Return the (X, Y) coordinate for the center point of the cell that contains the specified text.  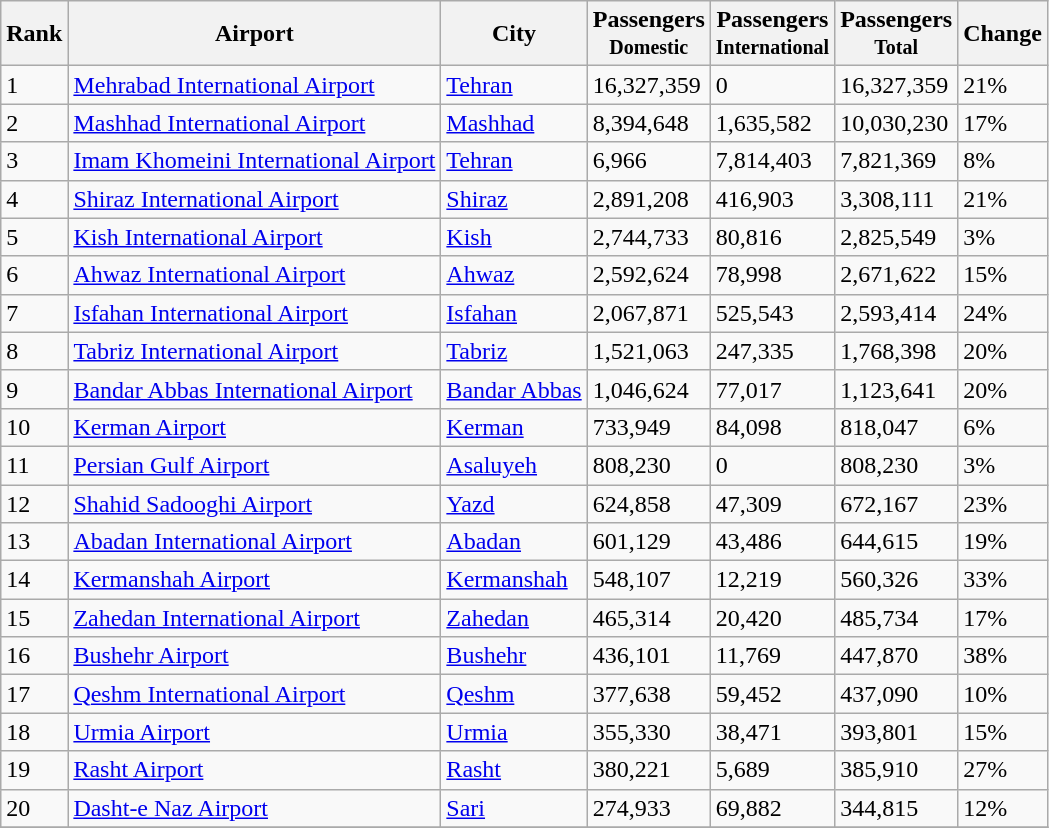
Yazd (514, 503)
20,420 (772, 618)
Abadan (514, 542)
20 (34, 808)
7 (34, 313)
7,821,369 (896, 161)
Kish International Airport (254, 237)
377,638 (648, 694)
601,129 (648, 542)
Bandar Abbas (514, 389)
560,326 (896, 580)
Shiraz (514, 199)
19% (1003, 542)
33% (1003, 580)
1,123,641 (896, 389)
818,047 (896, 427)
Rasht (514, 770)
Asaluyeh (514, 465)
2,067,871 (648, 313)
3,308,111 (896, 199)
437,090 (896, 694)
Change (1003, 34)
77,017 (772, 389)
355,330 (648, 732)
10 (34, 427)
Abadan International Airport (254, 542)
Shiraz International Airport (254, 199)
1,768,398 (896, 351)
6,966 (648, 161)
Mashhad (514, 123)
Ahwaz (514, 275)
2,825,549 (896, 237)
27% (1003, 770)
465,314 (648, 618)
1,635,582 (772, 123)
1 (34, 85)
43,486 (772, 542)
Sari (514, 808)
12% (1003, 808)
4 (34, 199)
City (514, 34)
Kerman (514, 427)
17 (34, 694)
6% (1003, 427)
10,030,230 (896, 123)
Imam Khomeini International Airport (254, 161)
15 (34, 618)
Bushehr Airport (254, 656)
7,814,403 (772, 161)
Rank (34, 34)
380,221 (648, 770)
624,858 (648, 503)
485,734 (896, 618)
38,471 (772, 732)
PassengersDomestic (648, 34)
8,394,648 (648, 123)
644,615 (896, 542)
436,101 (648, 656)
13 (34, 542)
Urmia Airport (254, 732)
393,801 (896, 732)
84,098 (772, 427)
2 (34, 123)
Qeshm International Airport (254, 694)
PassengersInternational (772, 34)
10% (1003, 694)
Mashhad International Airport (254, 123)
12 (34, 503)
Kermanshah Airport (254, 580)
14 (34, 580)
1,521,063 (648, 351)
Rasht Airport (254, 770)
5,689 (772, 770)
23% (1003, 503)
Tabriz (514, 351)
Isfahan International Airport (254, 313)
Shahid Sadooghi Airport (254, 503)
8% (1003, 161)
2,593,414 (896, 313)
548,107 (648, 580)
416,903 (772, 199)
447,870 (896, 656)
Kermanshah (514, 580)
11 (34, 465)
11,769 (772, 656)
19 (34, 770)
6 (34, 275)
733,949 (648, 427)
24% (1003, 313)
16 (34, 656)
12,219 (772, 580)
344,815 (896, 808)
Bandar Abbas International Airport (254, 389)
Bushehr (514, 656)
78,998 (772, 275)
Isfahan (514, 313)
18 (34, 732)
Qeshm (514, 694)
Tabriz International Airport (254, 351)
Ahwaz International Airport (254, 275)
Urmia (514, 732)
525,543 (772, 313)
69,882 (772, 808)
2,671,622 (896, 275)
PassengersTotal (896, 34)
2,592,624 (648, 275)
385,910 (896, 770)
Mehrabad International Airport (254, 85)
Dasht-e Naz Airport (254, 808)
Persian Gulf Airport (254, 465)
59,452 (772, 694)
38% (1003, 656)
9 (34, 389)
2,891,208 (648, 199)
Kerman Airport (254, 427)
Airport (254, 34)
274,933 (648, 808)
Zahedan International Airport (254, 618)
1,046,624 (648, 389)
80,816 (772, 237)
8 (34, 351)
Zahedan (514, 618)
47,309 (772, 503)
Kish (514, 237)
5 (34, 237)
247,335 (772, 351)
672,167 (896, 503)
2,744,733 (648, 237)
3 (34, 161)
